Pinpoint the cell where the given text exists, returning its (X, Y) midpoint coordinate. 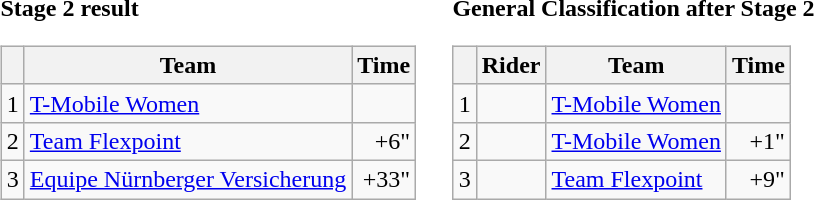
Rider (511, 65)
Equipe Nürnberger Versicherung (188, 179)
+9" (758, 179)
+1" (758, 141)
+6" (384, 141)
+33" (384, 179)
